From the cell containing the given text, extract its center point as (x, y) coordinate. 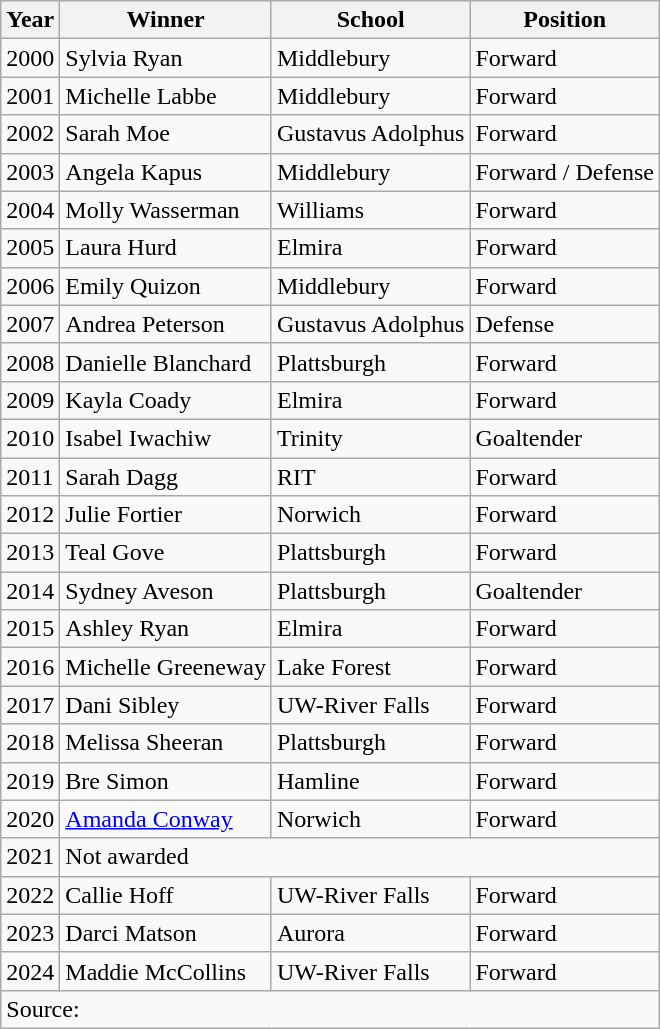
2007 (30, 324)
2011 (30, 477)
Teal Gove (166, 553)
2021 (30, 857)
Source: (330, 1009)
2020 (30, 819)
2009 (30, 400)
2004 (30, 210)
Isabel Iwachiw (166, 438)
2006 (30, 286)
2014 (30, 591)
Molly Wasserman (166, 210)
Winner (166, 20)
2013 (30, 553)
2017 (30, 705)
Emily Quizon (166, 286)
Kayla Coady (166, 400)
Dani Sibley (166, 705)
Angela Kapus (166, 172)
2016 (30, 667)
2012 (30, 515)
Melissa Sheeran (166, 743)
Sydney Aveson (166, 591)
2003 (30, 172)
2024 (30, 971)
Julie Fortier (166, 515)
Hamline (370, 781)
Aurora (370, 933)
Amanda Conway (166, 819)
2008 (30, 362)
2001 (30, 96)
Laura Hurd (166, 248)
School (370, 20)
Bre Simon (166, 781)
Callie Hoff (166, 895)
Forward / Defense (565, 172)
2000 (30, 58)
Lake Forest (370, 667)
Defense (565, 324)
Ashley Ryan (166, 629)
Not awarded (360, 857)
Sarah Dagg (166, 477)
2023 (30, 933)
Williams (370, 210)
Year (30, 20)
Sarah Moe (166, 134)
Position (565, 20)
2019 (30, 781)
Danielle Blanchard (166, 362)
2002 (30, 134)
Michelle Labbe (166, 96)
2005 (30, 248)
Michelle Greeneway (166, 667)
RIT (370, 477)
2018 (30, 743)
2010 (30, 438)
Sylvia Ryan (166, 58)
Trinity (370, 438)
Andrea Peterson (166, 324)
2015 (30, 629)
Maddie McCollins (166, 971)
2022 (30, 895)
Darci Matson (166, 933)
